Determine the [x, y] coordinate at the center of the cell enclosing the given text.  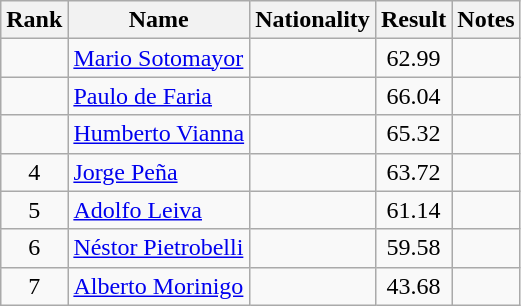
Humberto Vianna [159, 134]
Notes [486, 20]
43.68 [413, 286]
Mario Sotomayor [159, 58]
61.14 [413, 210]
66.04 [413, 96]
Name [159, 20]
65.32 [413, 134]
4 [34, 172]
Paulo de Faria [159, 96]
Jorge Peña [159, 172]
Adolfo Leiva [159, 210]
5 [34, 210]
63.72 [413, 172]
Rank [34, 20]
6 [34, 248]
Alberto Morinigo [159, 286]
Néstor Pietrobelli [159, 248]
7 [34, 286]
Nationality [313, 20]
59.58 [413, 248]
62.99 [413, 58]
Result [413, 20]
